Locate the cell with the specified text and output its [X, Y] center coordinate. 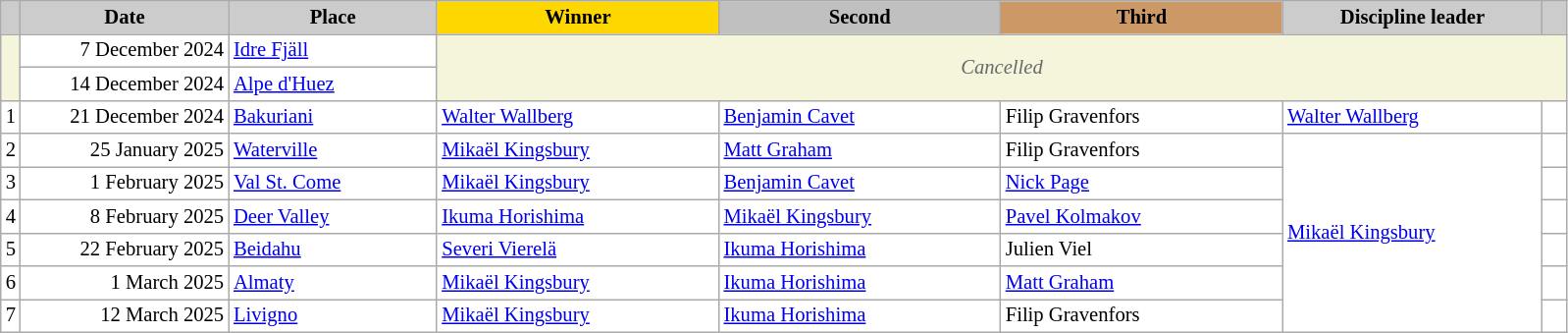
Cancelled [1001, 67]
1 March 2025 [125, 282]
Beidahu [333, 250]
6 [11, 282]
Deer Valley [333, 216]
Julien Viel [1142, 250]
14 December 2024 [125, 83]
1 February 2025 [125, 183]
3 [11, 183]
Date [125, 17]
7 [11, 315]
Second [860, 17]
Winner [577, 17]
5 [11, 250]
Nick Page [1142, 183]
Third [1142, 17]
Val St. Come [333, 183]
1 [11, 117]
8 February 2025 [125, 216]
12 March 2025 [125, 315]
Almaty [333, 282]
25 January 2025 [125, 150]
Pavel Kolmakov [1142, 216]
7 December 2024 [125, 50]
Waterville [333, 150]
Bakuriani [333, 117]
Alpe d'Huez [333, 83]
22 February 2025 [125, 250]
Severi Vierelä [577, 250]
21 December 2024 [125, 117]
Idre Fjäll [333, 50]
2 [11, 150]
Place [333, 17]
Discipline leader [1413, 17]
Livigno [333, 315]
4 [11, 216]
